Scan for the cell matching the given text and deliver its (x, y) coordinate at center. 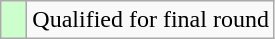
Qualified for final round (151, 20)
